Locate the cell with the specified text and output its [x, y] center coordinate. 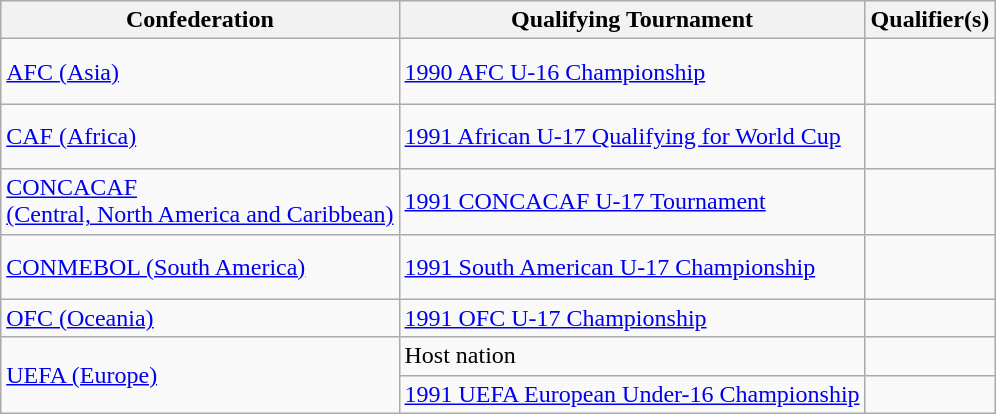
CONCACAF (Central, North America and Caribbean) [200, 202]
CONMEBOL (South America) [200, 266]
Confederation [200, 20]
1991 CONCACAF U-17 Tournament [632, 202]
Host nation [632, 356]
1990 AFC U-16 Championship [632, 72]
1991 African U-17 Qualifying for World Cup [632, 136]
Qualifier(s) [930, 20]
1991 UEFA European Under-16 Championship [632, 394]
CAF (Africa) [200, 136]
OFC (Oceania) [200, 318]
1991 OFC U-17 Championship [632, 318]
UEFA (Europe) [200, 375]
1991 South American U-17 Championship [632, 266]
Qualifying Tournament [632, 20]
AFC (Asia) [200, 72]
